Locate the cell with the specified text and output its (x, y) center coordinate. 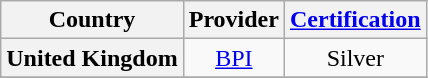
Silver (355, 58)
BPI (234, 58)
Certification (355, 20)
Provider (234, 20)
United Kingdom (92, 58)
Country (92, 20)
